Detect which cell encompasses the target text, then output its (X, Y) center coordinate. 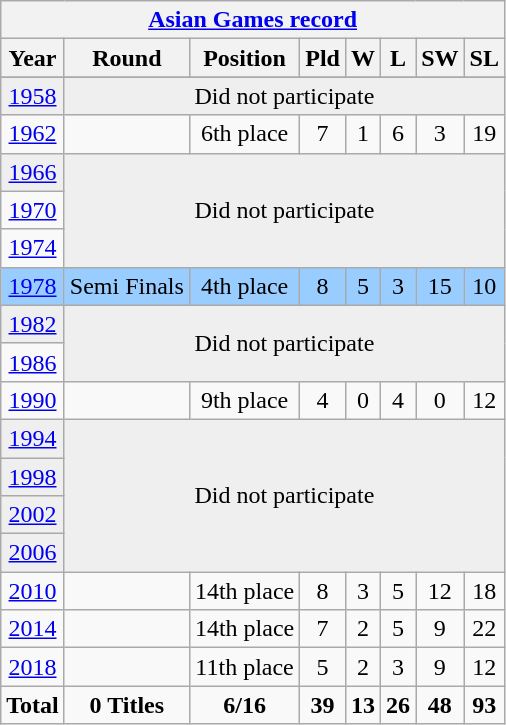
1970 (33, 210)
Round (126, 58)
1966 (33, 172)
2018 (33, 667)
15 (440, 286)
Position (244, 58)
2002 (33, 515)
1998 (33, 477)
1982 (33, 324)
6 (398, 134)
L (398, 58)
6th place (244, 134)
Asian Games record (253, 20)
2014 (33, 629)
11th place (244, 667)
48 (440, 705)
6/16 (244, 705)
1962 (33, 134)
2010 (33, 591)
2006 (33, 553)
4th place (244, 286)
1994 (33, 438)
1986 (33, 362)
SW (440, 58)
93 (484, 705)
10 (484, 286)
Year (33, 58)
26 (398, 705)
W (362, 58)
Total (33, 705)
1958 (33, 96)
9th place (244, 400)
SL (484, 58)
1 (362, 134)
39 (323, 705)
22 (484, 629)
1990 (33, 400)
13 (362, 705)
1978 (33, 286)
19 (484, 134)
0 Titles (126, 705)
1974 (33, 248)
Pld (323, 58)
18 (484, 591)
Semi Finals (126, 286)
